Find where the given text appears and provide that cell's center as (X, Y) coordinate. 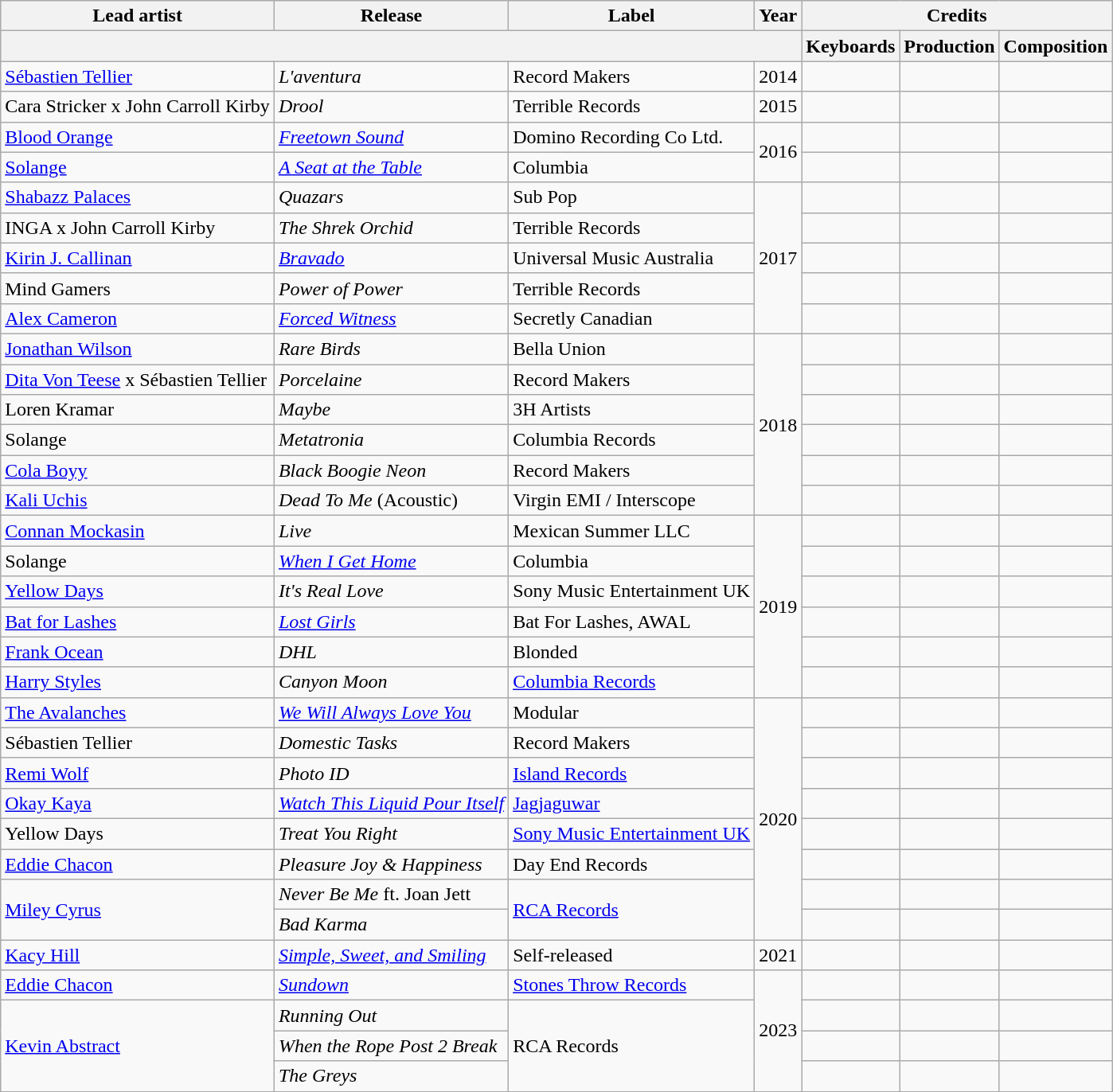
Miley Cyrus (138, 910)
Universal Music Australia (632, 258)
Drool (391, 107)
Forced Witness (391, 318)
Jonathan Wilson (138, 349)
Bat For Lashes, AWAL (632, 622)
Photo ID (391, 773)
Credits (957, 16)
Treat You Right (391, 833)
Rare Birds (391, 349)
Jagjaguwar (632, 803)
Secretly Canadian (632, 318)
2017 (779, 258)
3H Artists (632, 410)
L'aventura (391, 76)
The Avalanches (138, 712)
Release (391, 16)
Keyboards (850, 46)
Mind Gamers (138, 288)
Dead To Me (Acoustic) (391, 501)
Never Be Me ft. Joan Jett (391, 895)
Year (779, 16)
We Will Always Love You (391, 712)
Production (949, 46)
2016 (779, 152)
2014 (779, 76)
Frank Ocean (138, 652)
2019 (779, 606)
2023 (779, 1031)
Bella Union (632, 349)
Self-released (632, 955)
DHL (391, 652)
The Greys (391, 1076)
It's Real Love (391, 591)
Kevin Abstract (138, 1046)
Metatronia (391, 440)
Blonded (632, 652)
Composition (1056, 46)
Porcelaine (391, 380)
Island Records (632, 773)
Label (632, 16)
Cola Boyy (138, 470)
Connan Mockasin (138, 531)
Bravado (391, 258)
Dita Von Teese x Sébastien Tellier (138, 380)
Mexican Summer LLC (632, 531)
Alex Cameron (138, 318)
Okay Kaya (138, 803)
Shabazz Palaces (138, 197)
Stones Throw Records (632, 985)
A Seat at the Table (391, 167)
2018 (779, 424)
Running Out (391, 1016)
Domino Recording Co Ltd. (632, 137)
The Shrek Orchid (391, 228)
Power of Power (391, 288)
Loren Kramar (138, 410)
Bat for Lashes (138, 622)
Quazars (391, 197)
Cara Stricker x John Carroll Kirby (138, 107)
Maybe (391, 410)
Remi Wolf (138, 773)
2021 (779, 955)
Lead artist (138, 16)
Black Boogie Neon (391, 470)
Sub Pop (632, 197)
Simple, Sweet, and Smiling (391, 955)
Virgin EMI / Interscope (632, 501)
Pleasure Joy & Happiness (391, 864)
Live (391, 531)
When I Get Home (391, 561)
Watch This Liquid Pour Itself (391, 803)
Sundown (391, 985)
Bad Karma (391, 925)
INGA x John Carroll Kirby (138, 228)
Blood Orange (138, 137)
Kirin J. Callinan (138, 258)
2015 (779, 107)
Modular (632, 712)
Day End Records (632, 864)
Canyon Moon (391, 682)
Kali Uchis (138, 501)
When the Rope Post 2 Break (391, 1046)
Freetown Sound (391, 137)
Lost Girls (391, 622)
Kacy Hill (138, 955)
2020 (779, 818)
Domestic Tasks (391, 743)
Harry Styles (138, 682)
